Locate the cell with the specified text and output its (x, y) center coordinate. 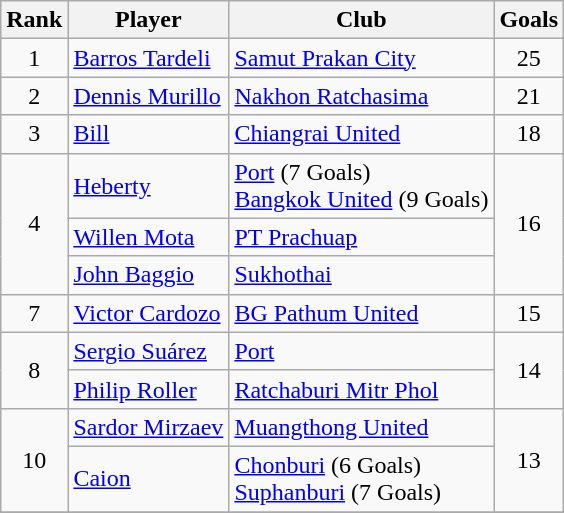
Muangthong United (362, 427)
16 (529, 224)
Chiangrai United (362, 134)
3 (34, 134)
Nakhon Ratchasima (362, 96)
Caion (148, 478)
2 (34, 96)
18 (529, 134)
PT Prachuap (362, 237)
7 (34, 313)
Rank (34, 20)
25 (529, 58)
Sergio Suárez (148, 351)
Bill (148, 134)
Port (7 Goals)Bangkok United (9 Goals) (362, 186)
14 (529, 370)
BG Pathum United (362, 313)
Ratchaburi Mitr Phol (362, 389)
Sardor Mirzaev (148, 427)
Goals (529, 20)
Heberty (148, 186)
Port (362, 351)
John Baggio (148, 275)
Barros Tardeli (148, 58)
Chonburi (6 Goals)Suphanburi (7 Goals) (362, 478)
4 (34, 224)
Player (148, 20)
13 (529, 460)
Dennis Murillo (148, 96)
21 (529, 96)
10 (34, 460)
Victor Cardozo (148, 313)
Willen Mota (148, 237)
Sukhothai (362, 275)
Philip Roller (148, 389)
15 (529, 313)
Samut Prakan City (362, 58)
8 (34, 370)
Club (362, 20)
1 (34, 58)
